Scan for the cell matching the given text and deliver its [x, y] coordinate at center. 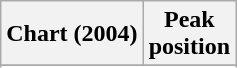
Chart (2004) [72, 34]
Peakposition [189, 34]
